From the cell containing the given text, extract its center point as (x, y) coordinate. 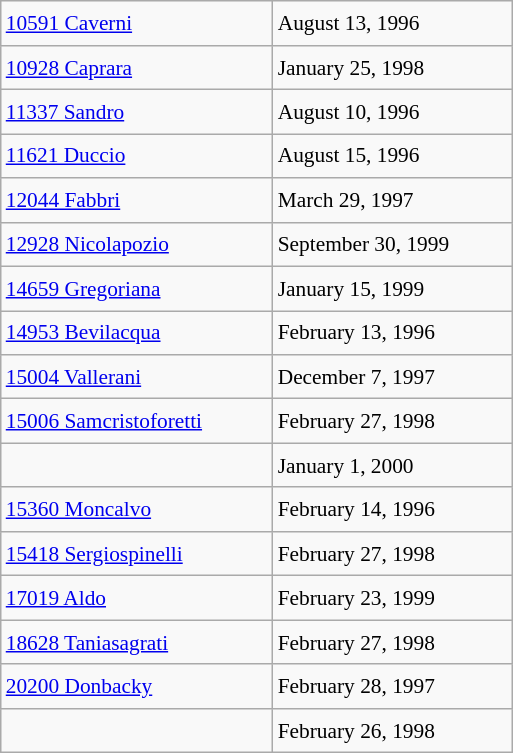
February 26, 1998 (392, 730)
15006 Samcristoforetti (137, 421)
12928 Nicolapozio (137, 244)
February 14, 1996 (392, 509)
September 30, 1999 (392, 244)
15360 Moncalvo (137, 509)
18628 Taniasagrati (137, 642)
August 10, 1996 (392, 112)
January 15, 1999 (392, 288)
January 1, 2000 (392, 465)
10928 Caprara (137, 67)
15004 Vallerani (137, 377)
February 28, 1997 (392, 686)
11337 Sandro (137, 112)
10591 Caverni (137, 23)
14953 Bevilacqua (137, 333)
12044 Fabbri (137, 200)
20200 Donbacky (137, 686)
February 13, 1996 (392, 333)
15418 Sergiospinelli (137, 554)
January 25, 1998 (392, 67)
February 23, 1999 (392, 598)
December 7, 1997 (392, 377)
14659 Gregoriana (137, 288)
March 29, 1997 (392, 200)
August 15, 1996 (392, 156)
August 13, 1996 (392, 23)
11621 Duccio (137, 156)
17019 Aldo (137, 598)
